Find where the given text appears and provide that cell's center as [X, Y] coordinate. 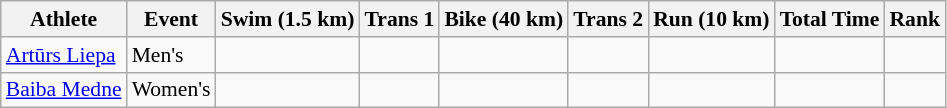
Total Time [830, 19]
Athlete [64, 19]
Trans 1 [399, 19]
Artūrs Liepa [64, 55]
Run (10 km) [711, 19]
Swim (1.5 km) [288, 19]
Baiba Medne [64, 90]
Event [172, 19]
Women's [172, 90]
Trans 2 [608, 19]
Rank [914, 19]
Men's [172, 55]
Bike (40 km) [504, 19]
